Search for the cell housing the specified text and yield its [X, Y] center coordinate. 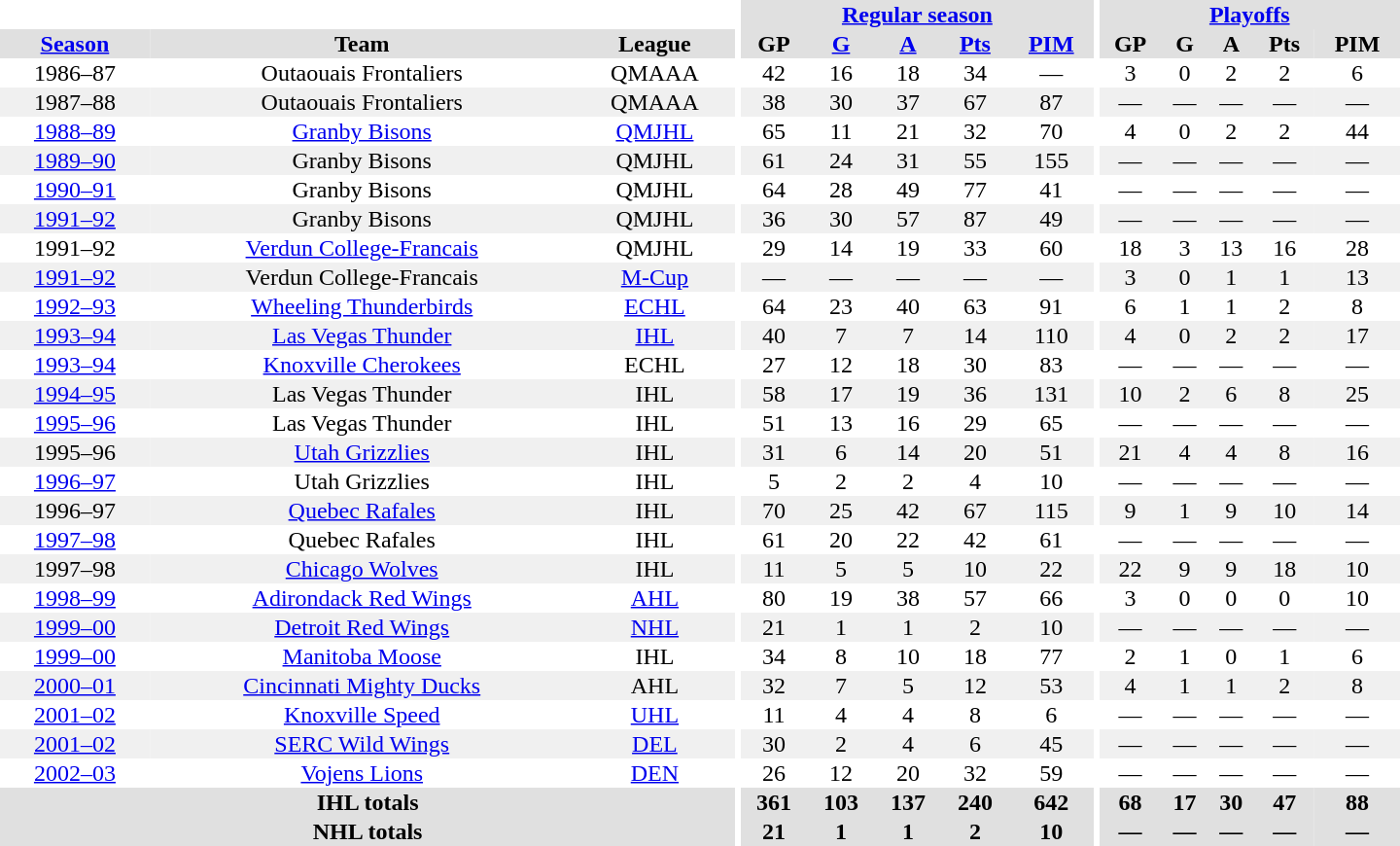
47 [1284, 802]
SERC Wild Wings [362, 744]
55 [974, 160]
24 [842, 160]
80 [774, 598]
DEL [655, 744]
Playoffs [1249, 15]
88 [1357, 802]
1998–99 [75, 598]
M-Cup [655, 277]
103 [842, 802]
1987–88 [75, 102]
UHL [655, 715]
1988–89 [75, 131]
2002–03 [75, 773]
58 [774, 394]
Knoxville Speed [362, 715]
Cincinnati Mighty Ducks [362, 686]
26 [774, 773]
91 [1051, 306]
131 [1051, 394]
Chicago Wolves [362, 569]
63 [974, 306]
Regular season [918, 15]
44 [1357, 131]
27 [774, 365]
IHL totals [367, 802]
23 [842, 306]
59 [1051, 773]
Team [362, 44]
110 [1051, 335]
115 [1051, 511]
642 [1051, 802]
Knoxville Cherokees [362, 365]
41 [1051, 190]
155 [1051, 160]
1990–91 [75, 190]
240 [974, 802]
NHL totals [367, 831]
DEN [655, 773]
Wheeling Thunderbirds [362, 306]
361 [774, 802]
33 [974, 248]
66 [1051, 598]
37 [908, 102]
83 [1051, 365]
Detroit Red Wings [362, 627]
1989–90 [75, 160]
1992–93 [75, 306]
68 [1130, 802]
60 [1051, 248]
137 [908, 802]
NHL [655, 627]
2000–01 [75, 686]
League [655, 44]
1994–95 [75, 394]
Manitoba Moose [362, 656]
Season [75, 44]
Adirondack Red Wings [362, 598]
53 [1051, 686]
1986–87 [75, 73]
Vojens Lions [362, 773]
45 [1051, 744]
